Provide the [x, y] coordinate of the cell's center where the given text is located.  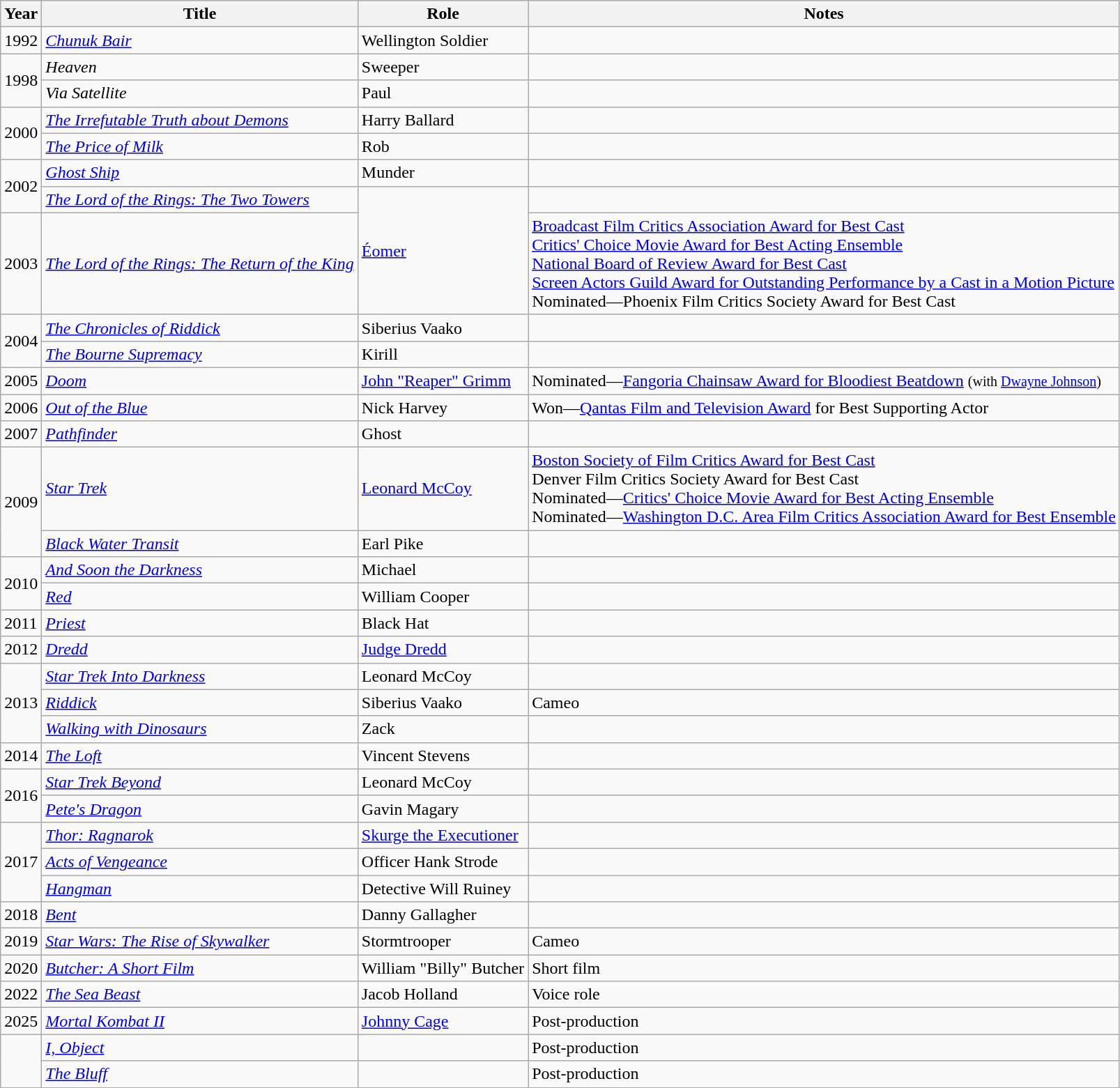
Ghost [443, 434]
Mortal Kombat II [199, 1021]
William Cooper [443, 597]
Kirill [443, 354]
Skurge the Executioner [443, 835]
Heaven [199, 67]
The Bourne Supremacy [199, 354]
1992 [21, 40]
Riddick [199, 703]
Red [199, 597]
Butcher: A Short Film [199, 968]
2019 [21, 942]
John "Reaper" Grimm [443, 381]
Priest [199, 623]
Voice role [824, 995]
The Loft [199, 756]
2022 [21, 995]
2014 [21, 756]
The Lord of the Rings: The Two Towers [199, 199]
Earl Pike [443, 544]
Walking with Dinosaurs [199, 729]
Gavin Magary [443, 809]
The Sea Beast [199, 995]
Wellington Soldier [443, 40]
Doom [199, 381]
Title [199, 14]
Jacob Holland [443, 995]
William "Billy" Butcher [443, 968]
Zack [443, 729]
2004 [21, 341]
The Chronicles of Riddick [199, 328]
And Soon the Darkness [199, 570]
2011 [21, 623]
1998 [21, 80]
Bent [199, 915]
2002 [21, 186]
Thor: Ragnarok [199, 835]
Pete's Dragon [199, 809]
Judge Dredd [443, 650]
Vincent Stevens [443, 756]
Rob [443, 146]
Black Hat [443, 623]
2007 [21, 434]
Won—Qantas Film and Television Award for Best Supporting Actor [824, 408]
Sweeper [443, 67]
2017 [21, 861]
Out of the Blue [199, 408]
Nominated—Fangoria Chainsaw Award for Bloodiest Beatdown (with Dwayne Johnson) [824, 381]
Year [21, 14]
The Irrefutable Truth about Demons [199, 120]
Notes [824, 14]
Short film [824, 968]
2010 [21, 583]
Nick Harvey [443, 408]
Paul [443, 93]
Éomer [443, 250]
Detective Will Ruiney [443, 889]
The Bluff [199, 1074]
2018 [21, 915]
2006 [21, 408]
2009 [21, 502]
Star Wars: The Rise of Skywalker [199, 942]
The Lord of the Rings: The Return of the King [199, 263]
Johnny Cage [443, 1021]
Stormtrooper [443, 942]
I, Object [199, 1048]
Officer Hank Strode [443, 861]
Black Water Transit [199, 544]
2016 [21, 795]
Pathfinder [199, 434]
Danny Gallagher [443, 915]
Munder [443, 173]
2025 [21, 1021]
Chunuk Bair [199, 40]
Via Satellite [199, 93]
Dredd [199, 650]
2003 [21, 263]
2005 [21, 381]
Star Trek Into Darkness [199, 676]
2012 [21, 650]
2020 [21, 968]
Role [443, 14]
Harry Ballard [443, 120]
The Price of Milk [199, 146]
2013 [21, 703]
Star Trek Beyond [199, 782]
Star Trek [199, 489]
Michael [443, 570]
Ghost Ship [199, 173]
Hangman [199, 889]
Acts of Vengeance [199, 861]
2000 [21, 133]
